Output the (x, y) coordinate of the center of the cell containing the given text.  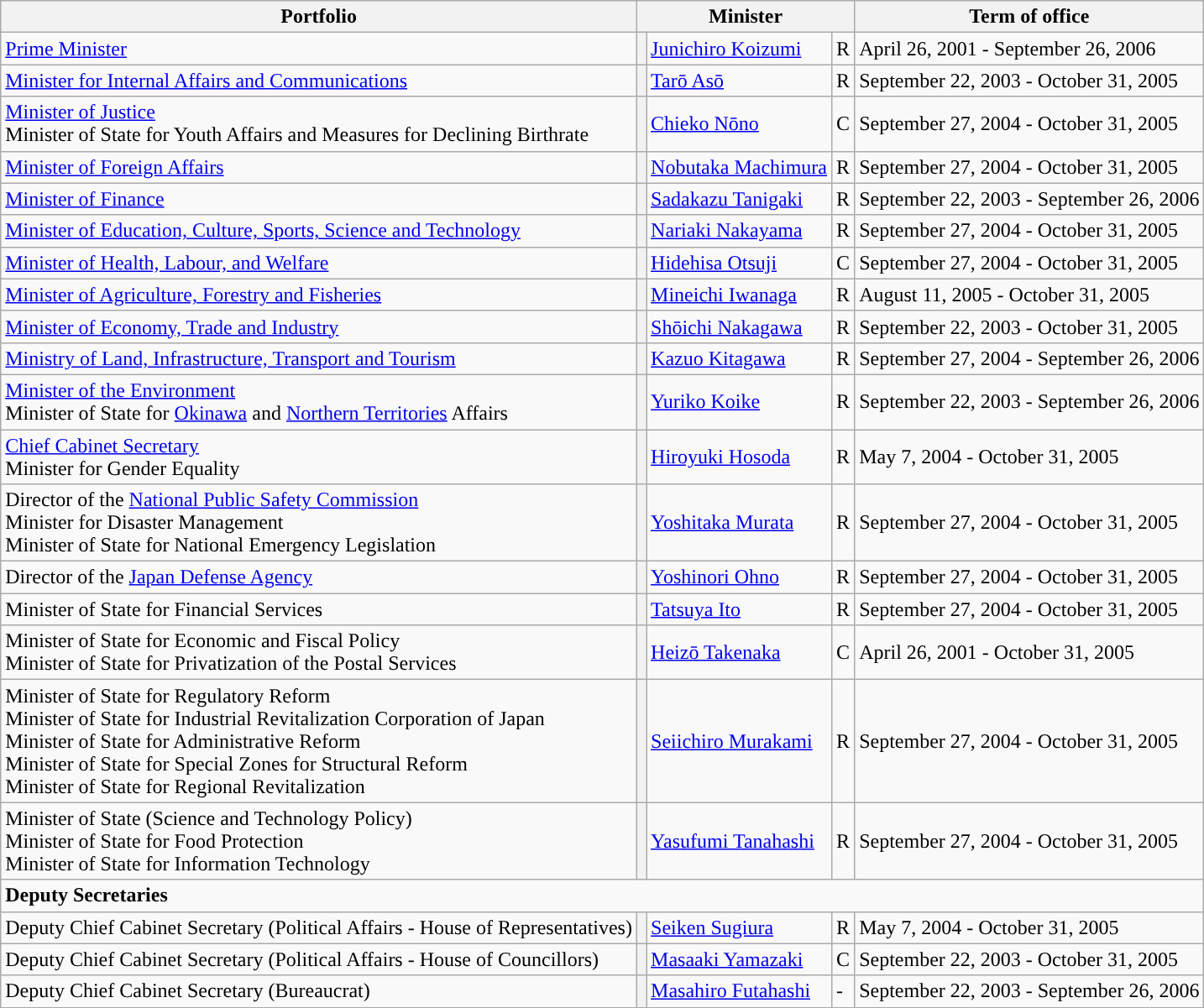
Deputy Secretaries (603, 896)
Nariaki Nakayama (739, 231)
Ministry of Land, Infrastructure, Transport and Tourism (319, 358)
Kazuo Kitagawa (739, 358)
Minister of Economy, Trade and Industry (319, 326)
Sadakazu Tanigaki (739, 199)
Heizō Takenaka (739, 653)
Deputy Chief Cabinet Secretary (Political Affairs - House of Councillors) (319, 959)
Tarō Asō (739, 81)
Mineichi Iwanaga (739, 295)
Deputy Chief Cabinet Secretary (Political Affairs - House of Representatives) (319, 927)
Prime Minister (319, 49)
Seiken Sugiura (739, 927)
Minister of the Environment Minister of State for Okinawa and Northern Territories Affairs (319, 401)
August 11, 2005 - October 31, 2005 (1029, 295)
Director of the National Public Safety Commission Minister for Disaster Management Minister of State for National Emergency Legislation (319, 523)
Portfolio (319, 17)
Hidehisa Otsuji (739, 263)
Masaaki Yamazaki (739, 959)
Seiichiro Murakami (739, 741)
April 26, 2001 - October 31, 2005 (1029, 653)
September 27, 2004 - September 26, 2006 (1029, 358)
April 26, 2001 - September 26, 2006 (1029, 49)
Minister of State (Science and Technology Policy) Minister of State for Food Protection Minister of State for Information Technology (319, 841)
Tatsuya Ito (739, 609)
- (843, 991)
Minister of Justice Minister of State for Youth Affairs and Measures for Declining Birthrate (319, 124)
Minister for Internal Affairs and Communications (319, 81)
Minister of Agriculture, Forestry and Fisheries (319, 295)
Deputy Chief Cabinet Secretary (Bureaucrat) (319, 991)
Masahiro Futahashi (739, 991)
Minister of Health, Labour, and Welfare (319, 263)
Yasufumi Tanahashi (739, 841)
Director of the Japan Defense Agency (319, 577)
Nobutaka Machimura (739, 167)
Minister of Foreign Affairs (319, 167)
Shōichi Nakagawa (739, 326)
Minister of State for Economic and Fiscal Policy Minister of State for Privatization of the Postal Services (319, 653)
Yoshitaka Murata (739, 523)
Minister of State for Financial Services (319, 609)
Minister of Education, Culture, Sports, Science and Technology (319, 231)
Minister (746, 17)
Hiroyuki Hosoda (739, 457)
Junichiro Koizumi (739, 49)
Minister of Finance (319, 199)
Yuriko Koike (739, 401)
Chief Cabinet Secretary Minister for Gender Equality (319, 457)
Term of office (1029, 17)
Chieko Nōno (739, 124)
Yoshinori Ohno (739, 577)
